Find where the given text appears and provide that cell's center as [X, Y] coordinate. 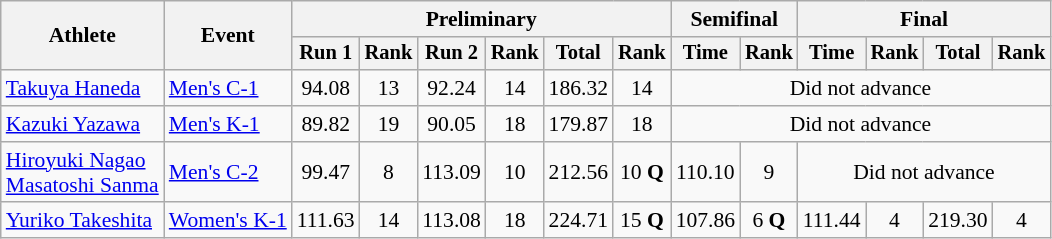
113.08 [452, 221]
Men's K-1 [228, 124]
224.71 [578, 221]
6 Q [769, 221]
Women's K-1 [228, 221]
Semifinal [734, 19]
179.87 [578, 124]
Takuya Haneda [82, 88]
Final [924, 19]
219.30 [958, 221]
Athlete [82, 36]
8 [389, 172]
Men's C-2 [228, 172]
92.24 [452, 88]
Event [228, 36]
111.63 [326, 221]
186.32 [578, 88]
10 [515, 172]
13 [389, 88]
212.56 [578, 172]
99.47 [326, 172]
Hiroyuki NagaoMasatoshi Sanma [82, 172]
Men's C-1 [228, 88]
15 Q [642, 221]
Preliminary [482, 19]
107.86 [706, 221]
Kazuki Yazawa [82, 124]
113.09 [452, 172]
Run 1 [326, 54]
111.44 [832, 221]
10 Q [642, 172]
Run 2 [452, 54]
9 [769, 172]
19 [389, 124]
89.82 [326, 124]
90.05 [452, 124]
94.08 [326, 88]
110.10 [706, 172]
Yuriko Takeshita [82, 221]
